Detect which cell encompasses the target text, then output its (x, y) center coordinate. 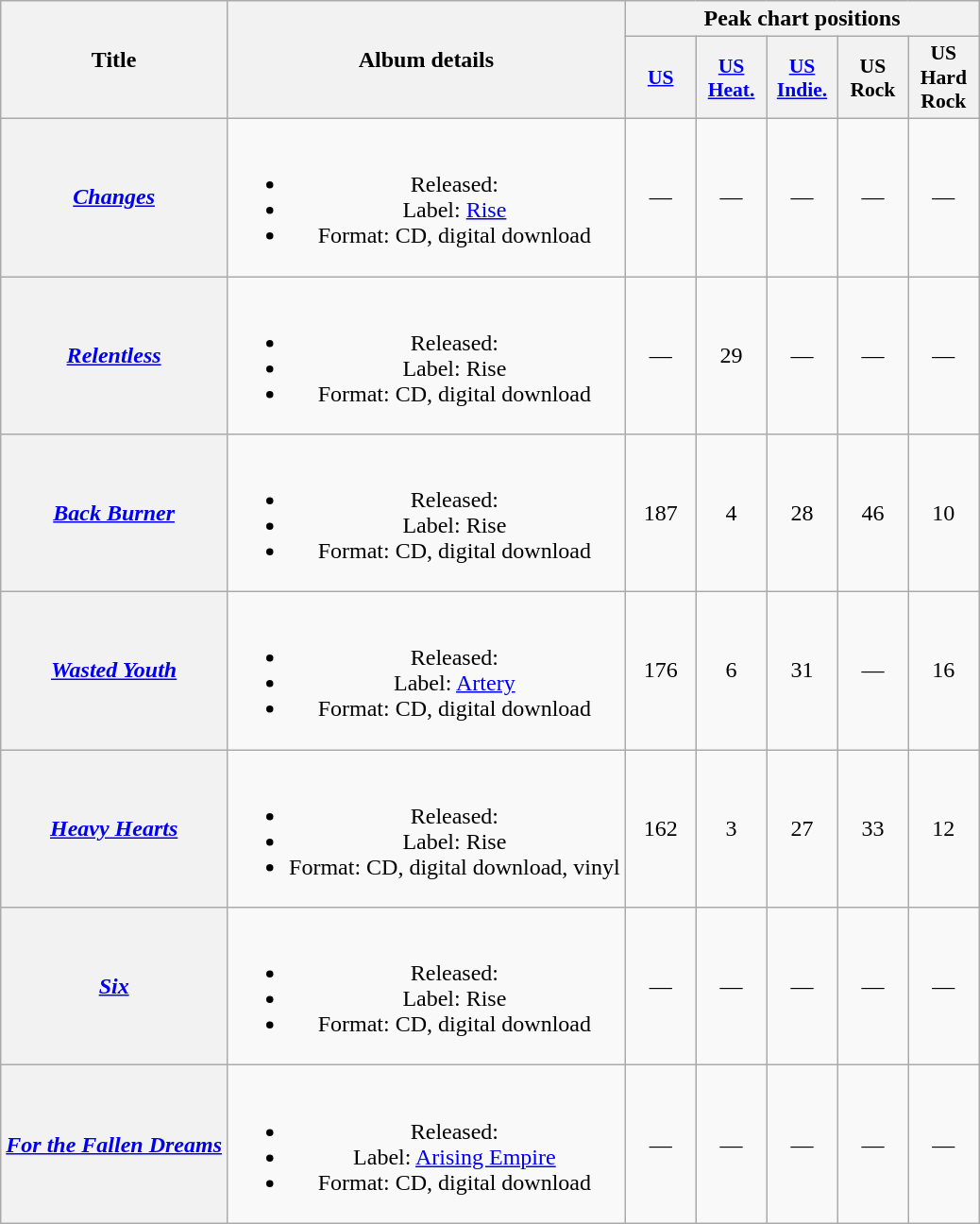
28 (803, 514)
USRock (872, 77)
Album details (427, 60)
10 (944, 514)
46 (872, 514)
Six (114, 986)
Wasted Youth (114, 671)
Title (114, 60)
29 (731, 355)
Released: Label: Arising EmpireFormat: CD, digital download (427, 1145)
176 (661, 671)
Back Burner (114, 514)
Changes (114, 196)
US (661, 77)
Peak chart positions (803, 19)
USHeat. (731, 77)
6 (731, 671)
12 (944, 829)
162 (661, 829)
3 (731, 829)
USHard Rock (944, 77)
For the Fallen Dreams (114, 1145)
187 (661, 514)
16 (944, 671)
4 (731, 514)
31 (803, 671)
33 (872, 829)
Relentless (114, 355)
Released: Label: RiseFormat: CD, digital download, vinyl (427, 829)
Released: Label: ArteryFormat: CD, digital download (427, 671)
USIndie. (803, 77)
Heavy Hearts (114, 829)
27 (803, 829)
